Locate the cell with the specified text and output its [X, Y] center coordinate. 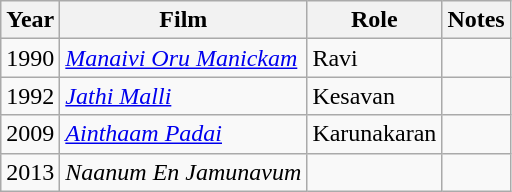
Jathi Malli [184, 96]
1990 [30, 58]
2013 [30, 172]
Year [30, 20]
Naanum En Jamunavum [184, 172]
Karunakaran [374, 134]
Manaivi Oru Manickam [184, 58]
1992 [30, 96]
Ainthaam Padai [184, 134]
Ravi [374, 58]
Film [184, 20]
Kesavan [374, 96]
Notes [476, 20]
2009 [30, 134]
Role [374, 20]
